Return the (x, y) coordinate for the center point of the cell that contains the specified text.  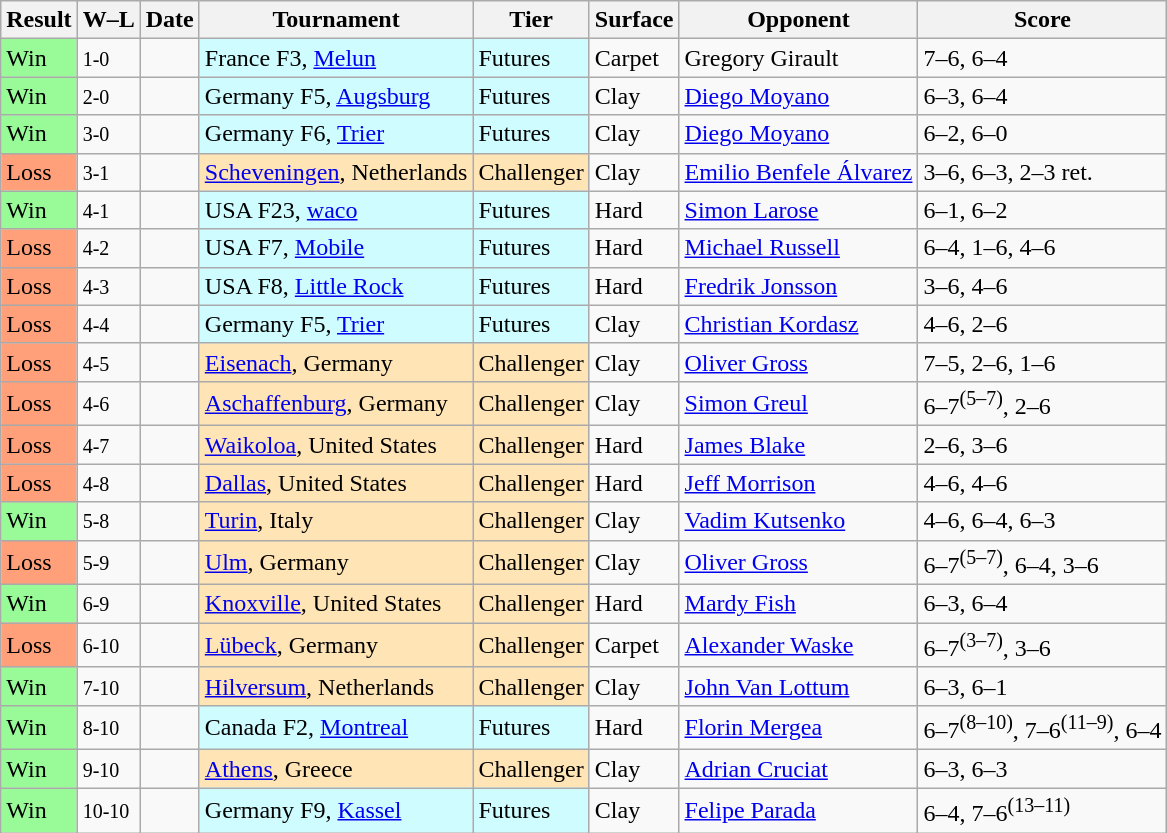
6-10 (108, 646)
James Blake (798, 445)
Jeff Morrison (798, 483)
Mardy Fish (798, 604)
Dallas, United States (336, 483)
Score (1042, 20)
6–7(8–10), 7–6(11–9), 6–4 (1042, 728)
Lübeck, Germany (336, 646)
USA F7, Mobile (336, 248)
4–6, 4–6 (1042, 483)
Waikoloa, United States (336, 445)
4-1 (108, 210)
5-9 (108, 562)
7-10 (108, 686)
Ulm, Germany (336, 562)
7–5, 2–6, 1–6 (1042, 362)
Fredrik Jonsson (798, 286)
Aschaffenburg, Germany (336, 404)
Date (170, 20)
Simon Larose (798, 210)
4–6, 2–6 (1042, 324)
6–1, 6–2 (1042, 210)
Emilio Benfele Álvarez (798, 172)
Turin, Italy (336, 521)
Knoxville, United States (336, 604)
4-3 (108, 286)
Christian Kordasz (798, 324)
4-7 (108, 445)
Eisenach, Germany (336, 362)
9-10 (108, 769)
Tier (531, 20)
7–6, 6–4 (1042, 58)
6–4, 1–6, 4–6 (1042, 248)
4-8 (108, 483)
6–3, 6–1 (1042, 686)
4-2 (108, 248)
4-5 (108, 362)
2-0 (108, 96)
W–L (108, 20)
Felipe Parada (798, 810)
3-1 (108, 172)
Result (39, 20)
Tournament (336, 20)
John Van Lottum (798, 686)
4-4 (108, 324)
Germany F9, Kassel (336, 810)
Florin Mergea (798, 728)
Opponent (798, 20)
2–6, 3–6 (1042, 445)
Athens, Greece (336, 769)
6-9 (108, 604)
Germany F5, Augsburg (336, 96)
1-0 (108, 58)
3-0 (108, 134)
10-10 (108, 810)
6–7(5–7), 2–6 (1042, 404)
France F3, Melun (336, 58)
5-8 (108, 521)
6–3, 6–3 (1042, 769)
Alexander Waske (798, 646)
Hilversum, Netherlands (336, 686)
3–6, 6–3, 2–3 ret. (1042, 172)
Germany F5, Trier (336, 324)
Surface (634, 20)
Simon Greul (798, 404)
6–2, 6–0 (1042, 134)
USA F8, Little Rock (336, 286)
6–7(3–7), 3–6 (1042, 646)
6–4, 7–6(13–11) (1042, 810)
3–6, 4–6 (1042, 286)
Germany F6, Trier (336, 134)
6–7(5–7), 6–4, 3–6 (1042, 562)
4-6 (108, 404)
Vadim Kutsenko (798, 521)
8-10 (108, 728)
Canada F2, Montreal (336, 728)
Adrian Cruciat (798, 769)
USA F23, waco (336, 210)
4–6, 6–4, 6–3 (1042, 521)
Scheveningen, Netherlands (336, 172)
Gregory Girault (798, 58)
Michael Russell (798, 248)
